Return the [x, y] coordinate for the center point of the cell that contains the specified text.  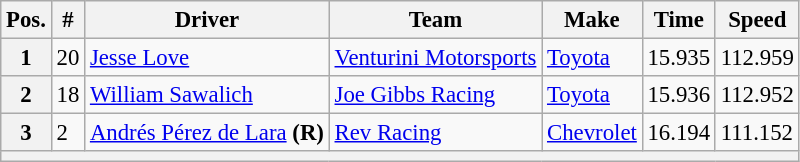
Rev Racing [435, 133]
Chevrolet [592, 133]
112.952 [757, 95]
3 [26, 133]
Andrés Pérez de Lara (R) [208, 133]
William Sawalich [208, 95]
Driver [208, 20]
112.959 [757, 58]
Make [592, 20]
16.194 [678, 133]
20 [68, 58]
15.935 [678, 58]
# [68, 20]
1 [26, 58]
Jesse Love [208, 58]
Pos. [26, 20]
Speed [757, 20]
111.152 [757, 133]
18 [68, 95]
Joe Gibbs Racing [435, 95]
Venturini Motorsports [435, 58]
Team [435, 20]
15.936 [678, 95]
Time [678, 20]
